Return the (x, y) coordinate for the center point of the cell that contains the specified text.  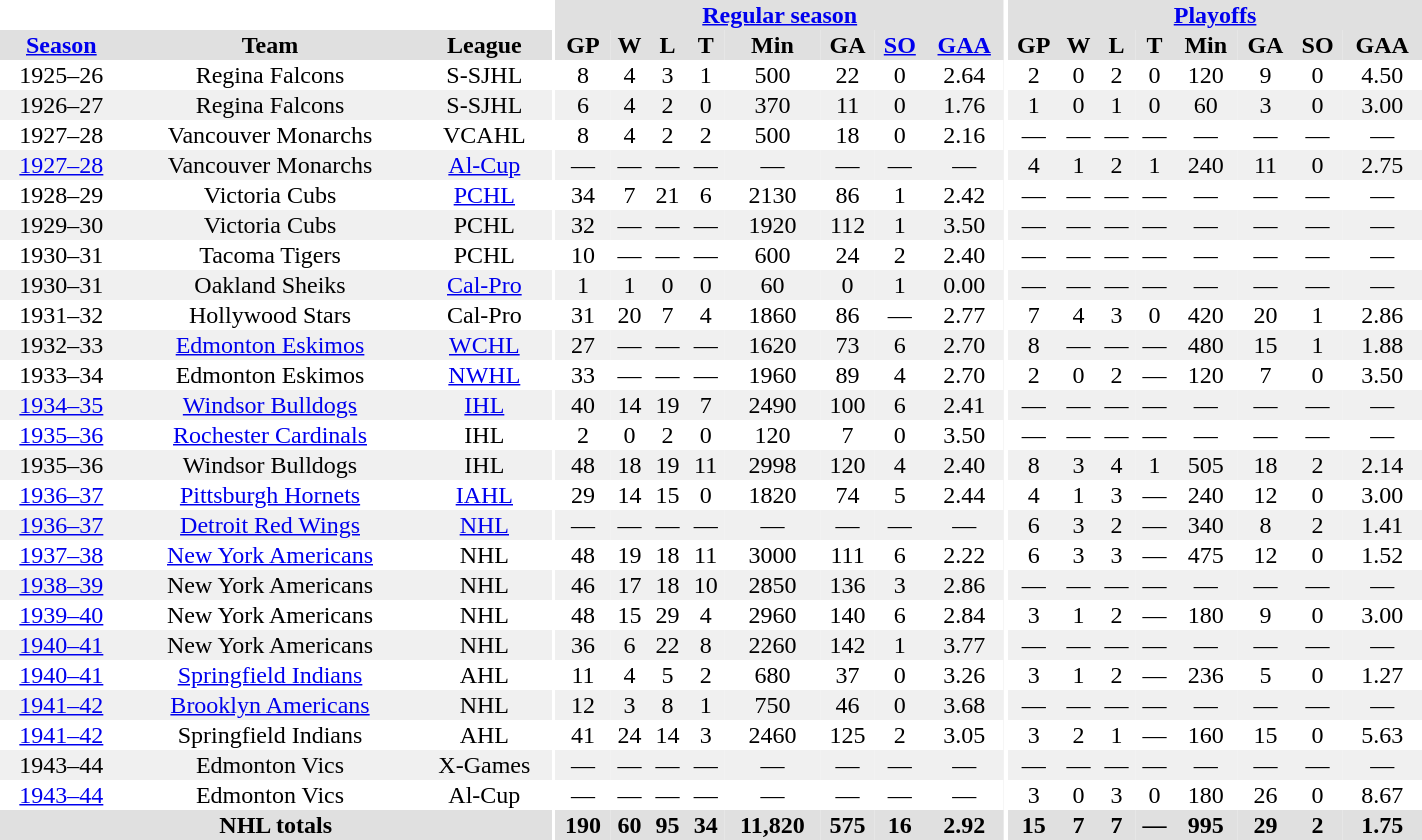
26 (1266, 795)
142 (848, 645)
3.77 (964, 645)
Pittsburgh Hornets (270, 495)
1934–35 (62, 405)
125 (848, 735)
100 (848, 405)
2.41 (964, 405)
2998 (772, 465)
1925–26 (62, 75)
21 (668, 195)
1939–40 (62, 615)
1860 (772, 315)
1926–27 (62, 105)
IAHL (484, 495)
136 (848, 585)
2.42 (964, 195)
Playoffs (1215, 15)
11,820 (772, 825)
2460 (772, 735)
1937–38 (62, 555)
16 (900, 825)
3000 (772, 555)
1.41 (1382, 525)
VCAHL (484, 135)
1620 (772, 345)
1931–32 (62, 315)
750 (772, 705)
1820 (772, 495)
27 (584, 345)
1.52 (1382, 555)
Rochester Cardinals (270, 435)
370 (772, 105)
1933–34 (62, 375)
190 (584, 825)
1.88 (1382, 345)
Tacoma Tigers (270, 255)
WCHL (484, 345)
505 (1206, 465)
5.63 (1382, 735)
1938–39 (62, 585)
1932–33 (62, 345)
NHL totals (276, 825)
3.68 (964, 705)
2.92 (964, 825)
Brooklyn Americans (270, 705)
1928–29 (62, 195)
31 (584, 315)
2260 (772, 645)
Detroit Red Wings (270, 525)
40 (584, 405)
111 (848, 555)
2.14 (1382, 465)
33 (584, 375)
8.67 (1382, 795)
1960 (772, 375)
112 (848, 225)
995 (1206, 825)
680 (772, 675)
3.26 (964, 675)
Hollywood Stars (270, 315)
2960 (772, 615)
575 (848, 825)
1.75 (1382, 825)
2.75 (1382, 165)
Regular season (780, 15)
1920 (772, 225)
95 (668, 825)
0.00 (964, 285)
4.50 (1382, 75)
41 (584, 735)
236 (1206, 675)
37 (848, 675)
74 (848, 495)
480 (1206, 345)
340 (1206, 525)
League (484, 45)
1.27 (1382, 675)
Season (62, 45)
32 (584, 225)
2.22 (964, 555)
2.64 (964, 75)
475 (1206, 555)
3.05 (964, 735)
89 (848, 375)
NWHL (484, 375)
73 (848, 345)
600 (772, 255)
2.16 (964, 135)
2.77 (964, 315)
36 (584, 645)
X-Games (484, 765)
Oakland Sheiks (270, 285)
1929–30 (62, 225)
2850 (772, 585)
17 (629, 585)
1.76 (964, 105)
2.84 (964, 615)
2130 (772, 195)
420 (1206, 315)
Team (270, 45)
2.44 (964, 495)
2490 (772, 405)
140 (848, 615)
160 (1206, 735)
